Locate the cell with the specified text and output its [x, y] center coordinate. 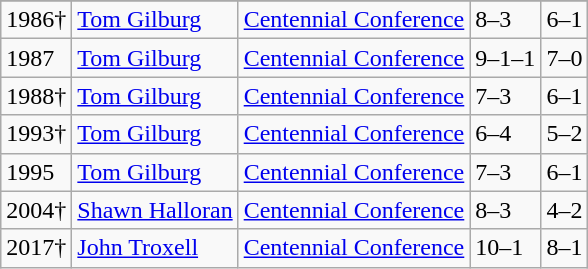
2004† [36, 210]
1987 [36, 58]
1986† [36, 20]
10–1 [506, 248]
1995 [36, 172]
John Troxell [155, 248]
2017† [36, 248]
1988† [36, 96]
4–2 [564, 210]
1993† [36, 134]
5–2 [564, 134]
8–1 [564, 248]
Shawn Halloran [155, 210]
9–1–1 [506, 58]
6–4 [506, 134]
7–0 [564, 58]
